Locate the cell with the specified text and output its [X, Y] center coordinate. 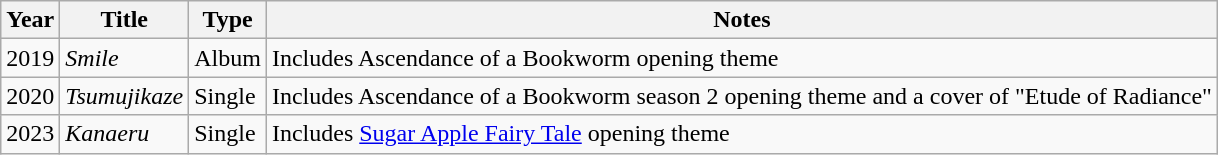
Type [228, 20]
Tsumujikaze [124, 96]
Year [30, 20]
Notes [742, 20]
Includes Ascendance of a Bookworm opening theme [742, 58]
Includes Sugar Apple Fairy Tale opening theme [742, 134]
2023 [30, 134]
2019 [30, 58]
Album [228, 58]
Title [124, 20]
Smile [124, 58]
2020 [30, 96]
Kanaeru [124, 134]
Includes Ascendance of a Bookworm season 2 opening theme and a cover of "Etude of Radiance" [742, 96]
